Locate the cell with the specified text and output its (x, y) center coordinate. 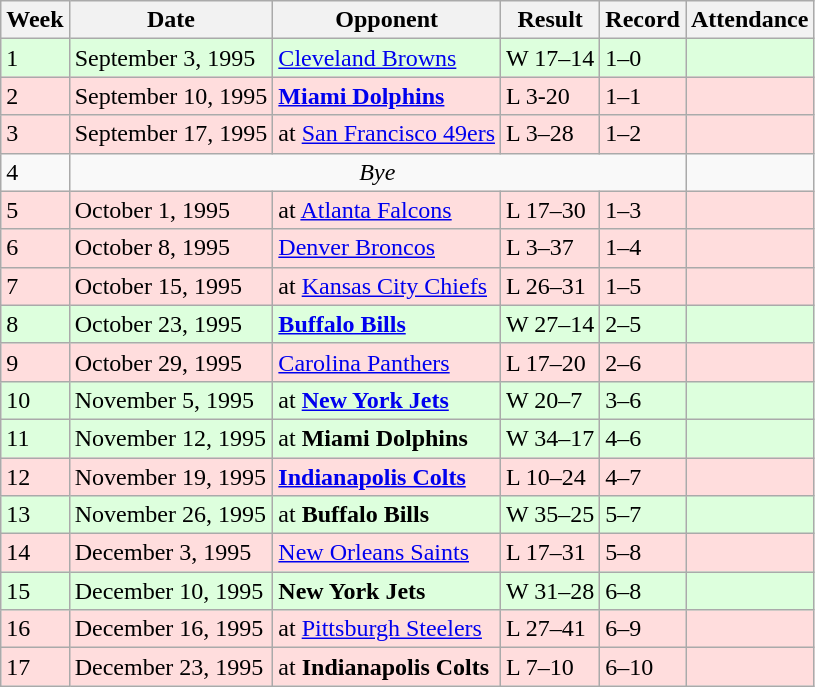
1–4 (643, 248)
November 26, 1995 (171, 515)
L 3-20 (550, 96)
6–10 (643, 667)
at San Francisco 49ers (387, 134)
9 (35, 362)
W 31–28 (550, 591)
W 27–14 (550, 324)
Record (643, 20)
at Pittsburgh Steelers (387, 629)
L 27–41 (550, 629)
2–5 (643, 324)
12 (35, 477)
October 1, 1995 (171, 210)
December 3, 1995 (171, 553)
15 (35, 591)
4 (35, 172)
September 10, 1995 (171, 96)
4–6 (643, 438)
4–7 (643, 477)
Buffalo Bills (387, 324)
1–3 (643, 210)
December 23, 1995 (171, 667)
W 17–14 (550, 58)
14 (35, 553)
September 3, 1995 (171, 58)
1–2 (643, 134)
October 23, 1995 (171, 324)
2 (35, 96)
L 17–20 (550, 362)
L 7–10 (550, 667)
December 16, 1995 (171, 629)
1 (35, 58)
Indianapolis Colts (387, 477)
Carolina Panthers (387, 362)
Denver Broncos (387, 248)
Opponent (387, 20)
at Miami Dolphins (387, 438)
December 10, 1995 (171, 591)
2–6 (643, 362)
10 (35, 400)
L 17–30 (550, 210)
3–6 (643, 400)
W 35–25 (550, 515)
5–8 (643, 553)
W 34–17 (550, 438)
October 8, 1995 (171, 248)
Week (35, 20)
October 15, 1995 (171, 286)
New York Jets (387, 591)
Result (550, 20)
at Indianapolis Colts (387, 667)
L 10–24 (550, 477)
11 (35, 438)
L 3–28 (550, 134)
1–0 (643, 58)
1–5 (643, 286)
Bye (377, 172)
October 29, 1995 (171, 362)
Miami Dolphins (387, 96)
L 17–31 (550, 553)
8 (35, 324)
3 (35, 134)
at Buffalo Bills (387, 515)
6–9 (643, 629)
September 17, 1995 (171, 134)
Date (171, 20)
13 (35, 515)
16 (35, 629)
L 3–37 (550, 248)
1–1 (643, 96)
7 (35, 286)
W 20–7 (550, 400)
at Atlanta Falcons (387, 210)
Cleveland Browns (387, 58)
6–8 (643, 591)
6 (35, 248)
17 (35, 667)
5 (35, 210)
5–7 (643, 515)
New Orleans Saints (387, 553)
at Kansas City Chiefs (387, 286)
L 26–31 (550, 286)
November 19, 1995 (171, 477)
November 12, 1995 (171, 438)
Attendance (750, 20)
at New York Jets (387, 400)
November 5, 1995 (171, 400)
